Determine the (x, y) coordinate at the center of the cell enclosing the given text.  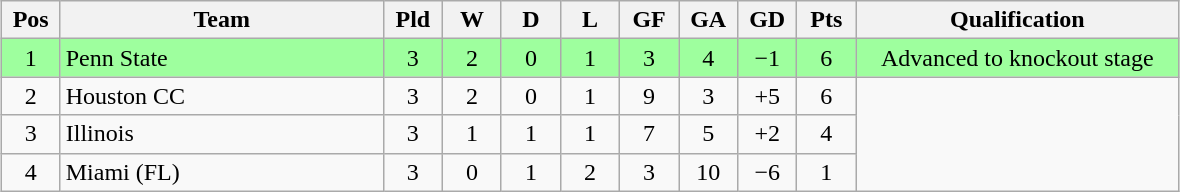
Penn State (222, 58)
Houston CC (222, 96)
Advanced to knockout stage (1018, 58)
7 (650, 134)
GF (650, 20)
GA (708, 20)
−1 (768, 58)
5 (708, 134)
+5 (768, 96)
L (590, 20)
D (530, 20)
10 (708, 172)
9 (650, 96)
GD (768, 20)
+2 (768, 134)
Pos (30, 20)
Pld (412, 20)
Team (222, 20)
Illinois (222, 134)
Qualification (1018, 20)
Pts (826, 20)
Miami (FL) (222, 172)
W (472, 20)
−6 (768, 172)
